Capture the cell that displays the provided text and extract its (X, Y) central coordinate. 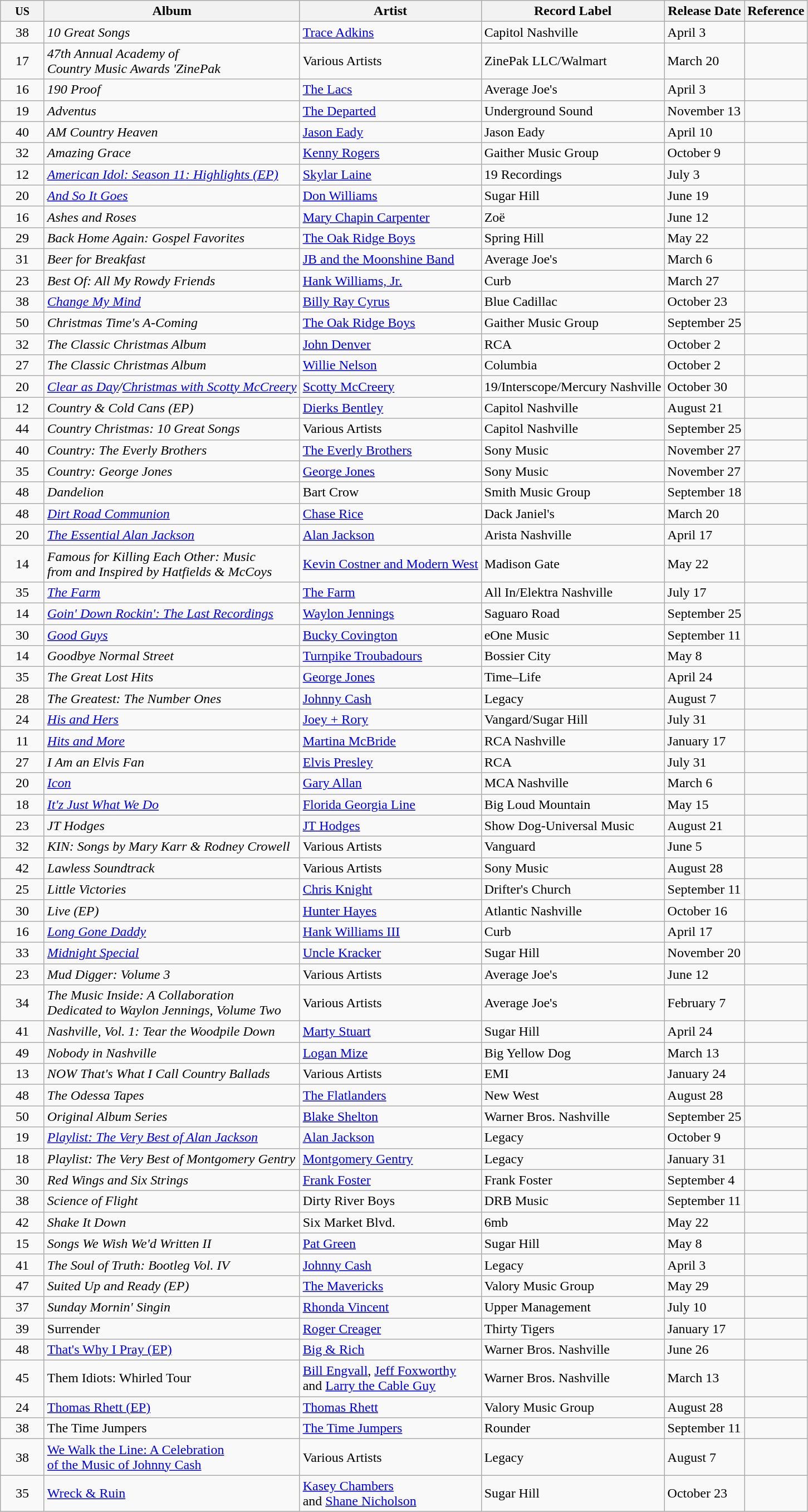
Country Christmas: 10 Great Songs (172, 429)
Rhonda Vincent (390, 1307)
July 17 (704, 592)
Spring Hill (572, 238)
Dirt Road Communion (172, 514)
ZinePak LLC/Walmart (572, 61)
39 (22, 1329)
Bill Engvall, Jeff Foxworthyand Larry the Cable Guy (390, 1378)
Reference (776, 11)
NOW That's What I Call Country Ballads (172, 1074)
Country: The Everly Brothers (172, 450)
Zoë (572, 217)
October 30 (704, 387)
Columbia (572, 365)
190 Proof (172, 90)
Waylon Jennings (390, 613)
November 13 (704, 111)
Pat Green (390, 1243)
Vanguard (572, 847)
The Flatlanders (390, 1095)
Little Victories (172, 889)
November 20 (704, 953)
Them Idiots: Whirled Tour (172, 1378)
Lawless Soundtrack (172, 868)
Kevin Costner and Modern West (390, 564)
33 (22, 953)
Six Market Blvd. (390, 1222)
Florida Georgia Line (390, 804)
Underground Sound (572, 111)
July 10 (704, 1307)
Big Loud Mountain (572, 804)
Goodbye Normal Street (172, 656)
Smith Music Group (572, 492)
The Lacs (390, 90)
June 5 (704, 847)
Willie Nelson (390, 365)
John Denver (390, 344)
And So It Goes (172, 196)
MCA Nashville (572, 783)
Hank Williams III (390, 931)
April 10 (704, 132)
Chase Rice (390, 514)
6mb (572, 1222)
Science of Flight (172, 1201)
Marty Stuart (390, 1032)
Suited Up and Ready (EP) (172, 1286)
Good Guys (172, 635)
Change My Mind (172, 302)
47th Annual Academy ofCountry Music Awards 'ZinePak (172, 61)
44 (22, 429)
Hunter Hayes (390, 910)
Atlantic Nashville (572, 910)
Country & Cold Cans (EP) (172, 408)
June 26 (704, 1350)
September 18 (704, 492)
The Departed (390, 111)
Ashes and Roses (172, 217)
Christmas Time's A-Coming (172, 323)
Roger Creager (390, 1329)
Sunday Mornin' Singin (172, 1307)
45 (22, 1378)
Big Yellow Dog (572, 1053)
US (22, 11)
September 4 (704, 1180)
Country: George Jones (172, 471)
37 (22, 1307)
Uncle Kracker (390, 953)
31 (22, 259)
Dack Janiel's (572, 514)
Amazing Grace (172, 153)
The Odessa Tapes (172, 1095)
Thirty Tigers (572, 1329)
Time–Life (572, 677)
The Essential Alan Jackson (172, 535)
Hits and More (172, 741)
Playlist: The Very Best of Alan Jackson (172, 1138)
Blue Cadillac (572, 302)
Artist (390, 11)
Thomas Rhett (390, 1407)
JB and the Moonshine Band (390, 259)
Show Dog-Universal Music (572, 826)
Record Label (572, 11)
All In/Elektra Nashville (572, 592)
Martina McBride (390, 741)
February 7 (704, 1003)
34 (22, 1003)
Vangard/Sugar Hill (572, 720)
We Walk the Line: A Celebrationof the Music of Johnny Cash (172, 1457)
January 24 (704, 1074)
The Mavericks (390, 1286)
Icon (172, 783)
June 19 (704, 196)
Chris Knight (390, 889)
15 (22, 1243)
Shake It Down (172, 1222)
Dierks Bentley (390, 408)
Long Gone Daddy (172, 931)
29 (22, 238)
Logan Mize (390, 1053)
eOne Music (572, 635)
Famous for Killing Each Other: Musicfrom and Inspired by Hatfields & McCoys (172, 564)
17 (22, 61)
13 (22, 1074)
Bart Crow (390, 492)
10 Great Songs (172, 32)
I Am an Elvis Fan (172, 762)
Goin' Down Rockin': The Last Recordings (172, 613)
Bucky Covington (390, 635)
11 (22, 741)
49 (22, 1053)
The Soul of Truth: Bootleg Vol. IV (172, 1265)
Live (EP) (172, 910)
Elvis Presley (390, 762)
Clear as Day/Christmas with Scotty McCreery (172, 387)
25 (22, 889)
Nobody in Nashville (172, 1053)
Surrender (172, 1329)
Montgomery Gentry (390, 1159)
Mud Digger: Volume 3 (172, 974)
Mary Chapin Carpenter (390, 217)
Songs We Wish We'd Written II (172, 1243)
Drifter's Church (572, 889)
Joey + Rory (390, 720)
His and Hers (172, 720)
Trace Adkins (390, 32)
EMI (572, 1074)
Big & Rich (390, 1350)
May 15 (704, 804)
Thomas Rhett (EP) (172, 1407)
Playlist: The Very Best of Montgomery Gentry (172, 1159)
Back Home Again: Gospel Favorites (172, 238)
Dandelion (172, 492)
Skylar Laine (390, 174)
Dirty River Boys (390, 1201)
Turnpike Troubadours (390, 656)
Adventus (172, 111)
Original Album Series (172, 1116)
47 (22, 1286)
Madison Gate (572, 564)
AM Country Heaven (172, 132)
28 (22, 699)
Don Williams (390, 196)
The Greatest: The Number Ones (172, 699)
Bossier City (572, 656)
May 29 (704, 1286)
DRB Music (572, 1201)
19/Interscope/Mercury Nashville (572, 387)
Rounder (572, 1428)
RCA Nashville (572, 741)
Arista Nashville (572, 535)
Gary Allan (390, 783)
Beer for Breakfast (172, 259)
July 3 (704, 174)
Album (172, 11)
KIN: Songs by Mary Karr & Rodney Crowell (172, 847)
The Great Lost Hits (172, 677)
Hank Williams, Jr. (390, 280)
March 27 (704, 280)
Kasey Chambersand Shane Nicholson (390, 1493)
Billy Ray Cyrus (390, 302)
Release Date (704, 11)
Red Wings and Six Strings (172, 1180)
19 Recordings (572, 174)
Upper Management (572, 1307)
It'z Just What We Do (172, 804)
Kenny Rogers (390, 153)
Blake Shelton (390, 1116)
October 16 (704, 910)
New West (572, 1095)
The Everly Brothers (390, 450)
The Music Inside: A CollaborationDedicated to Waylon Jennings, Volume Two (172, 1003)
Saguaro Road (572, 613)
Midnight Special (172, 953)
That's Why I Pray (EP) (172, 1350)
Nashville, Vol. 1: Tear the Woodpile Down (172, 1032)
Best Of: All My Rowdy Friends (172, 280)
Wreck & Ruin (172, 1493)
American Idol: Season 11: Highlights (EP) (172, 174)
January 31 (704, 1159)
Scotty McCreery (390, 387)
